Identify which cell holds the provided text, then report its (x, y) central coordinate. 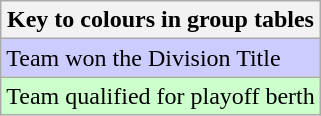
Team qualified for playoff berth (161, 96)
Key to colours in group tables (161, 20)
Team won the Division Title (161, 58)
